Search for the cell housing the specified text and yield its [X, Y] center coordinate. 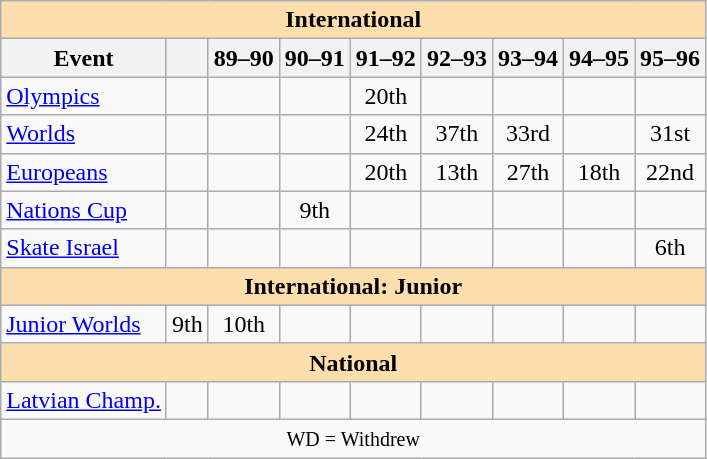
33rd [528, 134]
37th [456, 134]
93–94 [528, 58]
International: Junior [354, 286]
91–92 [386, 58]
27th [528, 172]
Europeans [84, 172]
95–96 [670, 58]
National [354, 362]
18th [600, 172]
94–95 [600, 58]
90–91 [314, 58]
Skate Israel [84, 248]
92–93 [456, 58]
24th [386, 134]
13th [456, 172]
Nations Cup [84, 210]
International [354, 20]
Worlds [84, 134]
Olympics [84, 96]
89–90 [244, 58]
Event [84, 58]
22nd [670, 172]
31st [670, 134]
WD = Withdrew [354, 438]
Junior Worlds [84, 324]
Latvian Champ. [84, 400]
10th [244, 324]
6th [670, 248]
